Capture the cell that displays the provided text and extract its (X, Y) central coordinate. 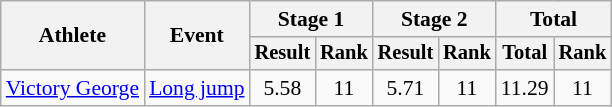
5.58 (283, 88)
Stage 2 (434, 19)
Victory George (72, 88)
5.71 (406, 88)
Athlete (72, 36)
11.29 (525, 88)
Event (196, 36)
Stage 1 (312, 19)
Long jump (196, 88)
